Return [X, Y] of the center of cell containing provided text 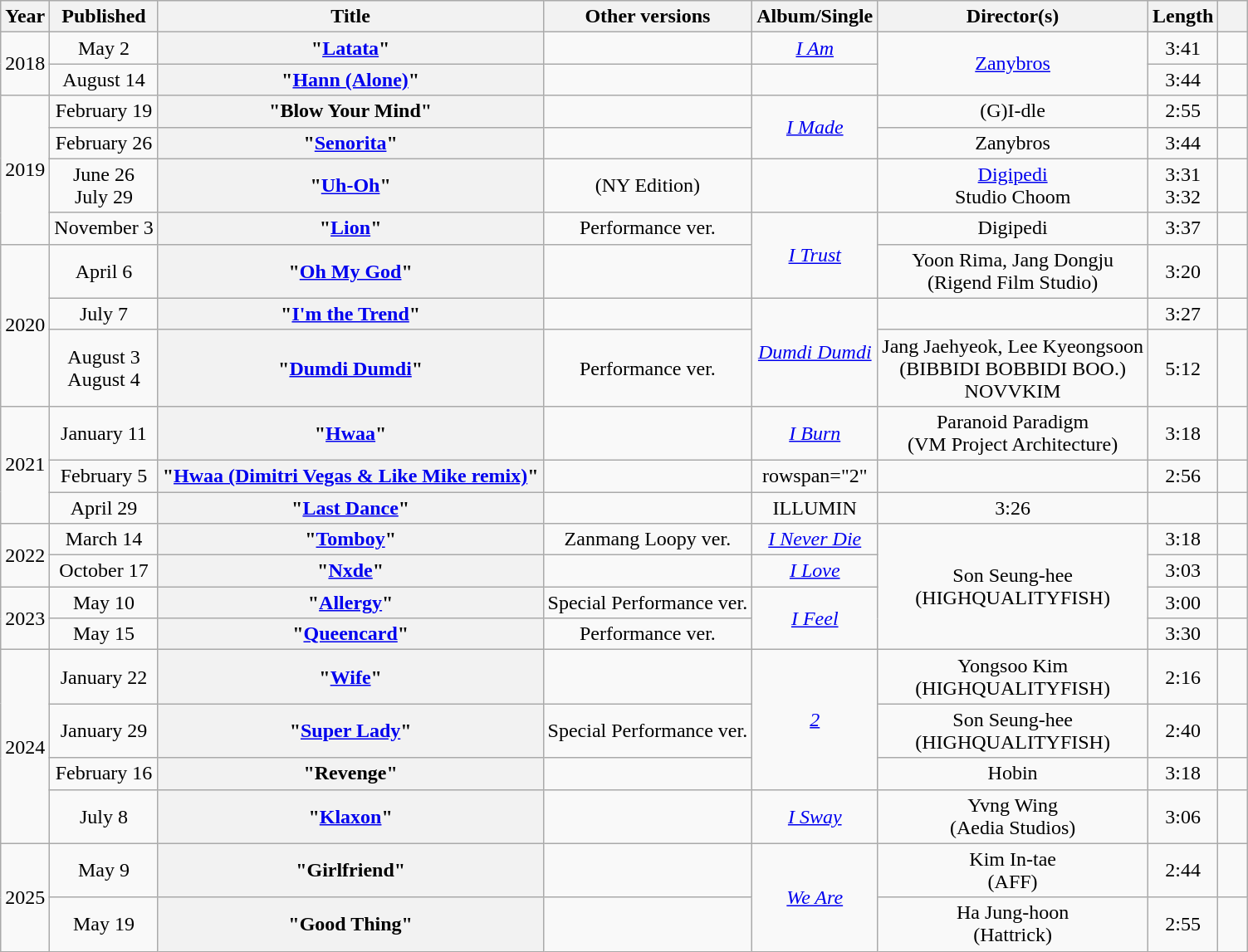
3:313:32 [1182, 186]
June 26July 29 [104, 186]
"Oh My God" [350, 271]
ILLUMIN [815, 507]
May 15 [104, 634]
rowspan="2" [815, 476]
"Hwaa (Dimitri Vegas & Like Mike remix)" [350, 476]
January 29 [104, 730]
"Tomboy" [350, 539]
I Made [815, 127]
2022 [25, 555]
Kim In-tae(AFF) [1013, 870]
"Revenge" [350, 774]
Dumdi Dumdi [815, 352]
3:30 [1182, 634]
February 19 [104, 111]
"Allergy" [350, 603]
"Hwaa" [350, 433]
"Klaxon" [350, 817]
(NY Edition) [648, 186]
"Senorita" [350, 143]
Album/Single [815, 17]
August 3August 4 [104, 368]
Digipedi [1013, 228]
February 5 [104, 476]
April 6 [104, 271]
Yvng Wing(Aedia Studios) [1013, 817]
Director(s) [1013, 17]
"Nxde" [350, 571]
Jang Jaehyeok, Lee Kyeongsoon(BIBBIDI BOBBIDI BOO.)NOVVKIM [1013, 368]
(G)I-dle [1013, 111]
August 14 [104, 80]
"Last Dance" [350, 507]
I Sway [815, 817]
Yongsoo Kim(HIGHQUALITYFISH) [1013, 677]
3:27 [1182, 314]
2018 [25, 64]
Paranoid Paradigm(VM Project Architecture) [1013, 433]
May 2 [104, 48]
"Wife" [350, 677]
Ha Jung-hoon(Hattrick) [1013, 925]
"Hann (Alone)" [350, 80]
2:56 [1182, 476]
"Girlfriend" [350, 870]
"Latata" [350, 48]
2:16 [1182, 677]
Published [104, 17]
2024 [25, 747]
February 26 [104, 143]
February 16 [104, 774]
I Am [815, 48]
"Good Thing" [350, 925]
Yoon Rima, Jang Dongju(Rigend Film Studio) [1013, 271]
3:03 [1182, 571]
3:00 [1182, 603]
"Super Lady" [350, 730]
July 7 [104, 314]
Zanmang Loopy ver. [648, 539]
May 9 [104, 870]
October 17 [104, 571]
Length [1182, 17]
"Lion" [350, 228]
"I'm the Trend" [350, 314]
2020 [25, 325]
I Trust [815, 256]
DigipediStudio Choom [1013, 186]
Title [350, 17]
Hobin [1013, 774]
"Queencard" [350, 634]
Other versions [648, 17]
3:41 [1182, 48]
2023 [25, 618]
3:26 [1013, 507]
I Never Die [815, 539]
March 14 [104, 539]
"Uh-Oh" [350, 186]
May 10 [104, 603]
I Love [815, 571]
I Feel [815, 618]
I Burn [815, 433]
5:12 [1182, 368]
3:20 [1182, 271]
2:40 [1182, 730]
2019 [25, 169]
2 [815, 720]
January 11 [104, 433]
"Blow Your Mind" [350, 111]
3:37 [1182, 228]
3:06 [1182, 817]
May 19 [104, 925]
2:44 [1182, 870]
We Are [815, 897]
July 8 [104, 817]
2025 [25, 897]
Year [25, 17]
April 29 [104, 507]
2021 [25, 465]
January 22 [104, 677]
November 3 [104, 228]
"Dumdi Dumdi" [350, 368]
